From the cell containing the given text, extract its center point as [x, y] coordinate. 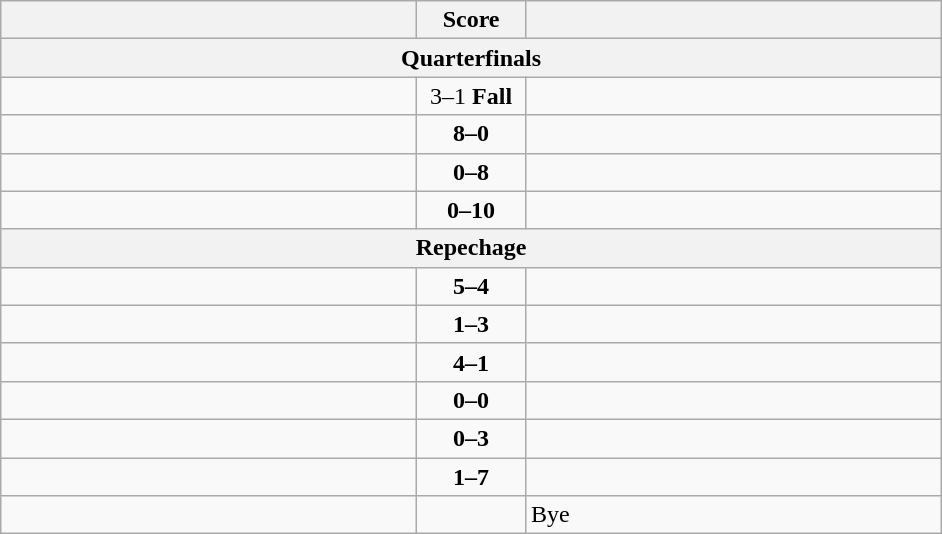
0–0 [472, 400]
Score [472, 20]
1–3 [472, 324]
0–10 [472, 210]
8–0 [472, 134]
Bye [733, 515]
0–3 [472, 438]
5–4 [472, 286]
Repechage [472, 248]
0–8 [472, 172]
3–1 Fall [472, 96]
1–7 [472, 477]
4–1 [472, 362]
Quarterfinals [472, 58]
